Provide the [X, Y] coordinate of the cell's center where the given text is located.  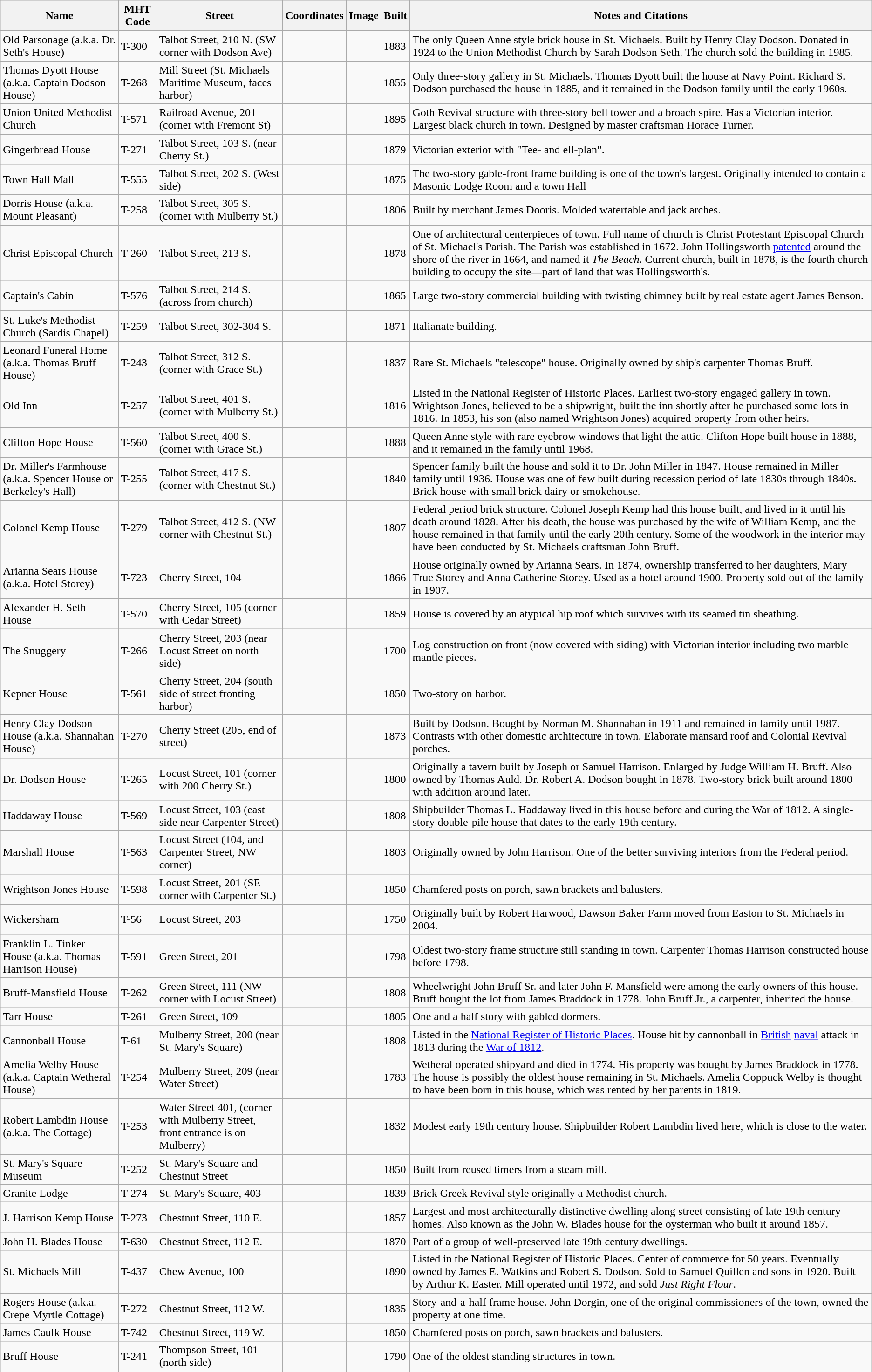
T-561 [137, 693]
Chestnut Street, 112 W. [219, 1309]
T-243 [137, 363]
T-257 [137, 405]
J. Harrison Kemp House [60, 1217]
Chestnut Street, 110 E. [219, 1217]
T-591 [137, 956]
Talbot Street, 400 S. (corner with Grace St.) [219, 442]
Arianna Sears House (a.k.a. Hotel Storey) [60, 577]
T-271 [137, 149]
Bruff-Mansfield House [60, 993]
T-273 [137, 1217]
Town Hall Mall [60, 180]
Old Inn [60, 405]
Built by merchant James Dooris. Molded watertable and jack arches. [641, 210]
Listed in the National Register of Historic Places. House hit by cannonball in British naval attack in 1813 during the War of 1812. [641, 1040]
1790 [395, 1356]
1873 [395, 736]
Tarr House [60, 1016]
Clifton Hope House [60, 442]
St. Michaels Mill [60, 1272]
Chew Avenue, 100 [219, 1272]
Originally built by Robert Harwood, Dawson Baker Farm moved from Easton to St. Michaels in 2004. [641, 919]
T-270 [137, 736]
John H. Blades House [60, 1242]
1805 [395, 1016]
Marshall House [60, 852]
T-272 [137, 1309]
1700 [395, 651]
T-268 [137, 82]
Wickersham [60, 919]
Street [219, 16]
1878 [395, 253]
Haddaway House [60, 816]
1859 [395, 614]
T-265 [137, 779]
T-262 [137, 993]
1895 [395, 119]
Talbot Street, 305 S. (corner with Mulberry St.) [219, 210]
House is covered by an atypical hip roof which survives with its seamed tin sheathing. [641, 614]
Water Street 401, (corner with Mulberry Street, front entrance is on Mulberry) [219, 1127]
Talbot Street, 103 S. (near Cherry St.) [219, 149]
T-241 [137, 1356]
Green Street, 109 [219, 1016]
Colonel Kemp House [60, 528]
Kepner House [60, 693]
Robert Lambdin House (a.k.a. The Cottage) [60, 1127]
James Caulk House [60, 1332]
Gingerbread House [60, 149]
Talbot Street, 417 S. (corner with Chestnut St.) [219, 479]
Talbot Street, 312 S. (corner with Grace St.) [219, 363]
Leonard Funeral Home (a.k.a. Thomas Bruff House) [60, 363]
St. Mary's Square Museum [60, 1170]
Thompson Street, 101 (north side) [219, 1356]
1803 [395, 852]
Originally owned by John Harrison. One of the better surviving interiors from the Federal period. [641, 852]
T-576 [137, 295]
Rare St. Michaels "telescope" house. Originally owned by ship's carpenter Thomas Bruff. [641, 363]
1875 [395, 180]
Franklin L. Tinker House (a.k.a. Thomas Harrison House) [60, 956]
Story-and-a-half frame house. John Dorgin, one of the original commissioners of the town, owned the property at one time. [641, 1309]
Cherry Street (205, end of street) [219, 736]
Locust Street, 203 [219, 919]
St. Luke's Methodist Church (Sardis Chapel) [60, 326]
Talbot Street, 213 S. [219, 253]
1816 [395, 405]
T-598 [137, 889]
The Snuggery [60, 651]
1883 [395, 46]
Two-story on harbor. [641, 693]
Mill Street (St. Michaels Maritime Museum, faces harbor) [219, 82]
Locust Street (104, and Carpenter Street, NW corner) [219, 852]
T-260 [137, 253]
T-253 [137, 1127]
Green Street, 201 [219, 956]
Mulberry Street, 200 (near St. Mary's Square) [219, 1040]
The two-story gable-front frame building is one of the town's largest. Originally intended to contain a Masonic Lodge Room and a town Hall [641, 180]
1840 [395, 479]
1865 [395, 295]
One of the oldest standing structures in town. [641, 1356]
1879 [395, 149]
MHT Code [137, 16]
Large two-story commercial building with twisting chimney built by real estate agent James Benson. [641, 295]
1857 [395, 1217]
T-560 [137, 442]
Brick Greek Revival style originally a Methodist church. [641, 1194]
Log construction on front (now covered with siding) with Victorian interior including two marble mantle pieces. [641, 651]
1871 [395, 326]
Cannonball House [60, 1040]
Amelia Welby House (a.k.a. Captain Wetheral House) [60, 1077]
Chestnut Street, 112 E. [219, 1242]
T-274 [137, 1194]
1866 [395, 577]
T-630 [137, 1242]
St. Mary's Square, 403 [219, 1194]
Modest early 19th century house. Shipbuilder Robert Lambdin lived here, which is close to the water. [641, 1127]
Talbot Street, 302-304 S. [219, 326]
Cherry Street, 203 (near Locust Street on north side) [219, 651]
T-61 [137, 1040]
Cherry Street, 204 (south side of street fronting harbor) [219, 693]
Image [363, 16]
Talbot Street, 202 S. (West side) [219, 180]
T-254 [137, 1077]
T-252 [137, 1170]
1839 [395, 1194]
T-742 [137, 1332]
Green Street, 111 (NW corner with Locust Street) [219, 993]
Locust Street, 201 (SE corner with Carpenter St.) [219, 889]
1800 [395, 779]
Dorris House (a.k.a. Mount Pleasant) [60, 210]
1888 [395, 442]
T-563 [137, 852]
Mulberry Street, 209 (near Water Street) [219, 1077]
1783 [395, 1077]
Thomas Dyott House (a.k.a. Captain Dodson House) [60, 82]
T-266 [137, 651]
Alexander H. Seth House [60, 614]
Railroad Avenue, 201 (corner with Fremont St) [219, 119]
1835 [395, 1309]
T-258 [137, 210]
Talbot Street, 401 S. (corner with Mulberry St.) [219, 405]
Built [395, 16]
T-300 [137, 46]
T-571 [137, 119]
T-261 [137, 1016]
Captain's Cabin [60, 295]
Italianate building. [641, 326]
Talbot Street, 210 N. (SW corner with Dodson Ave) [219, 46]
One and a half story with gabled dormers. [641, 1016]
Old Parsonage (a.k.a. Dr. Seth's House) [60, 46]
Granite Lodge [60, 1194]
1750 [395, 919]
1855 [395, 82]
1890 [395, 1272]
St. Mary's Square and Chestnut Street [219, 1170]
Dr. Miller's Farmhouse (a.k.a. Spencer House or Berkeley's Hall) [60, 479]
T-569 [137, 816]
1807 [395, 528]
1832 [395, 1127]
Queen Anne style with rare eyebrow windows that light the attic. Clifton Hope built house in 1888, and it remained in the family until 1968. [641, 442]
T-555 [137, 180]
Oldest two-story frame structure still standing in town. Carpenter Thomas Harrison constructed house before 1798. [641, 956]
Victorian exterior with "Tee- and ell-plan". [641, 149]
Union United Methodist Church [60, 119]
T-56 [137, 919]
T-255 [137, 479]
Wrightson Jones House [60, 889]
Locust Street, 101 (corner with 200 Cherry St.) [219, 779]
T-723 [137, 577]
1806 [395, 210]
Coordinates [314, 16]
T-259 [137, 326]
Dr. Dodson House [60, 779]
Chestnut Street, 119 W. [219, 1332]
Cherry Street, 104 [219, 577]
Built from reused timers from a steam mill. [641, 1170]
1870 [395, 1242]
Locust Street, 103 (east side near Carpenter Street) [219, 816]
Christ Episcopal Church [60, 253]
Notes and Citations [641, 16]
Talbot Street, 412 S. (NW corner with Chestnut St.) [219, 528]
Bruff House [60, 1356]
Henry Clay Dodson House (a.k.a. Shannahan House) [60, 736]
Name [60, 16]
T-437 [137, 1272]
Part of a group of well-preserved late 19th century dwellings. [641, 1242]
1798 [395, 956]
T-279 [137, 528]
Cherry Street, 105 (corner with Cedar Street) [219, 614]
Rogers House (a.k.a. Crepe Myrtle Cottage) [60, 1309]
T-570 [137, 614]
Talbot Street, 214 S. (across from church) [219, 295]
1837 [395, 363]
